Search for the cell housing the specified text and yield its (X, Y) center coordinate. 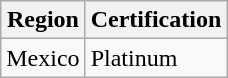
Platinum (156, 58)
Mexico (43, 58)
Region (43, 20)
Certification (156, 20)
